For the text-containing cell, return its midpoint in (X, Y) coordinate format. 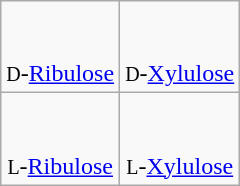
L-Xylulose (180, 139)
D-Ribulose (60, 47)
L-Ribulose (60, 139)
D-Xylulose (180, 47)
